Determine the [x, y] coordinate at the center of the cell enclosing the given text.  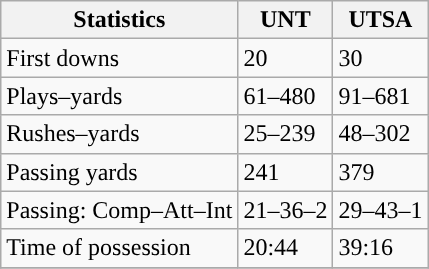
30 [380, 58]
241 [286, 172]
Statistics [120, 20]
UNT [286, 20]
Plays–yards [120, 96]
First downs [120, 58]
Passing yards [120, 172]
61–480 [286, 96]
Rushes–yards [120, 134]
UTSA [380, 20]
91–681 [380, 96]
Time of possession [120, 248]
Passing: Comp–Att–Int [120, 210]
379 [380, 172]
20 [286, 58]
25–239 [286, 134]
20:44 [286, 248]
21–36–2 [286, 210]
39:16 [380, 248]
29–43–1 [380, 210]
48–302 [380, 134]
